Extract the [X, Y] coordinate from the center of the cell holding the provided text.  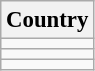
Country [48, 20]
